Find where the given text appears and provide that cell's center as [x, y] coordinate. 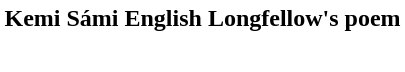
English [163, 18]
Longfellow's poem [304, 18]
Kemi Sámi [62, 18]
